Extract the [x, y] coordinate from the center of the cell holding the provided text.  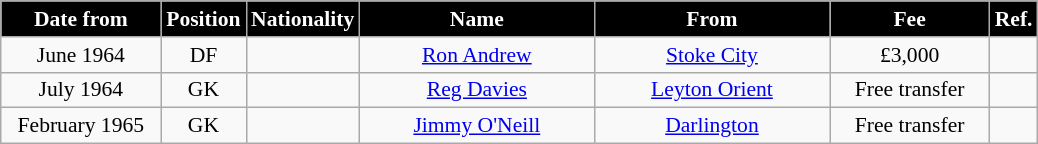
Leyton Orient [712, 90]
Stoke City [712, 55]
Reg Davies [476, 90]
Ref. [1014, 19]
Fee [910, 19]
Nationality [302, 19]
June 1964 [81, 55]
£3,000 [910, 55]
From [712, 19]
Name [476, 19]
July 1964 [81, 90]
Position [204, 19]
DF [204, 55]
Darlington [712, 126]
February 1965 [81, 126]
Jimmy O'Neill [476, 126]
Date from [81, 19]
Ron Andrew [476, 55]
